Capture the cell that displays the provided text and extract its (X, Y) central coordinate. 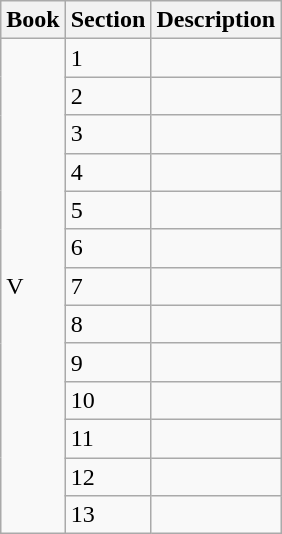
11 (108, 438)
Section (108, 20)
Book (33, 20)
5 (108, 210)
8 (108, 324)
12 (108, 477)
10 (108, 400)
7 (108, 286)
Description (216, 20)
3 (108, 134)
1 (108, 58)
13 (108, 515)
4 (108, 172)
V (33, 286)
2 (108, 96)
9 (108, 362)
6 (108, 248)
